For the text-containing cell, return its midpoint in (x, y) coordinate format. 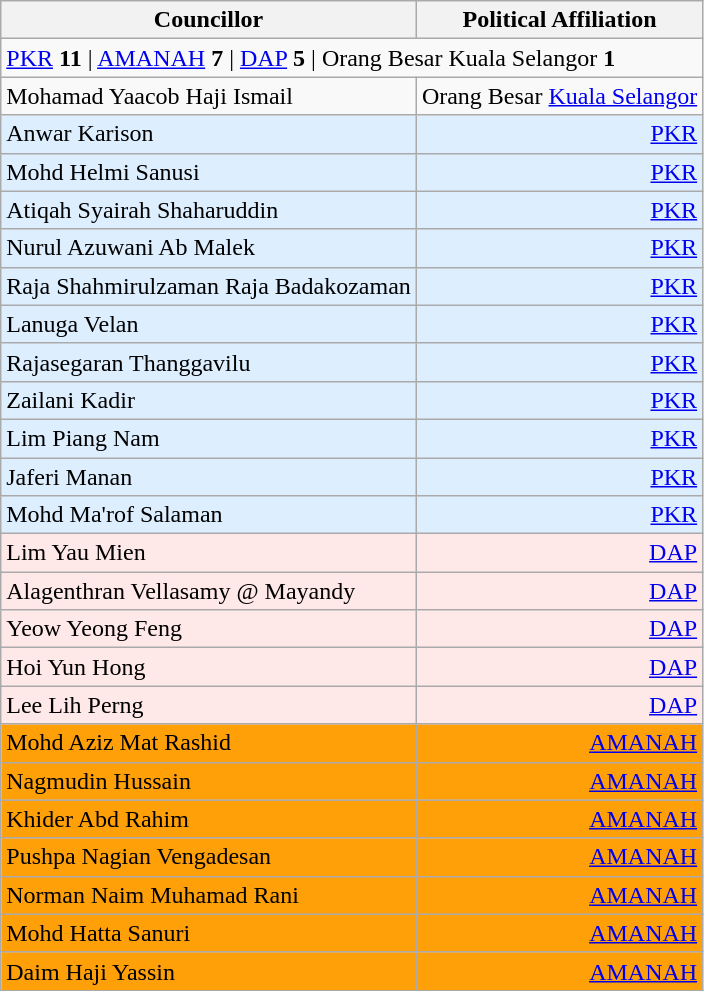
Rajasegaran Thanggavilu (209, 362)
Councillor (209, 20)
Hoi Yun Hong (209, 667)
Lanuga Velan (209, 324)
Lim Yau Mien (209, 553)
Lim Piang Nam (209, 438)
Khider Abd Rahim (209, 819)
Pushpa Nagian Vengadesan (209, 857)
Anwar Karison (209, 134)
Yeow Yeong Feng (209, 629)
Lee Lih Perng (209, 705)
Nurul Azuwani Ab Malek (209, 248)
PKR 11 | AMANAH 7 | DAP 5 | Orang Besar Kuala Selangor 1 (352, 58)
Norman Naim Muhamad Rani (209, 895)
Jaferi Manan (209, 477)
Mohd Helmi Sanusi (209, 172)
Atiqah Syairah Shaharuddin (209, 210)
Political Affiliation (559, 20)
Mohd Ma'rof Salaman (209, 515)
Mohamad Yaacob Haji Ismail (209, 96)
Raja Shahmirulzaman Raja Badakozaman (209, 286)
Mohd Aziz Mat Rashid (209, 743)
Mohd Hatta Sanuri (209, 933)
Daim Haji Yassin (209, 971)
Orang Besar Kuala Selangor (559, 96)
Zailani Kadir (209, 400)
Nagmudin Hussain (209, 781)
Alagenthran Vellasamy @ Mayandy (209, 591)
